Find where the given text appears and provide that cell's center as (X, Y) coordinate. 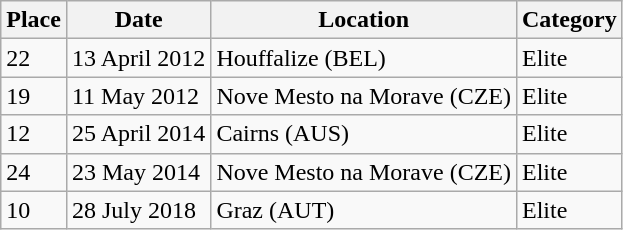
12 (34, 134)
11 May 2012 (138, 96)
Location (364, 20)
13 April 2012 (138, 58)
Date (138, 20)
Houffalize (BEL) (364, 58)
22 (34, 58)
Category (569, 20)
Place (34, 20)
Graz (AUT) (364, 210)
24 (34, 172)
28 July 2018 (138, 210)
23 May 2014 (138, 172)
19 (34, 96)
Cairns (AUS) (364, 134)
25 April 2014 (138, 134)
10 (34, 210)
